Capture the cell that displays the provided text and extract its (x, y) central coordinate. 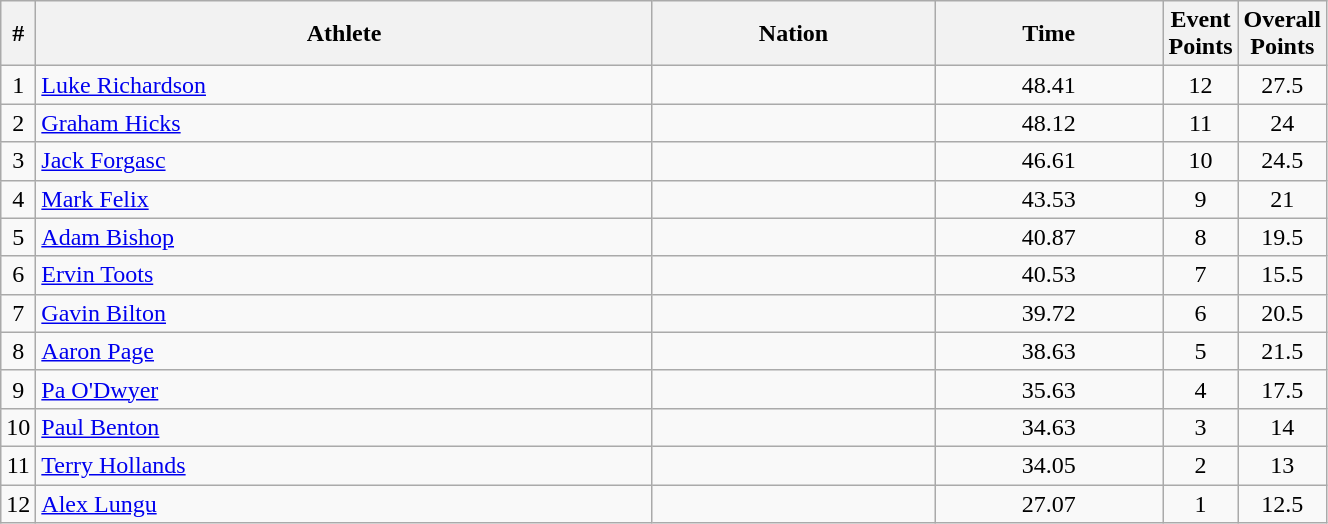
19.5 (1282, 237)
20.5 (1282, 313)
15.5 (1282, 275)
27.07 (1049, 503)
35.63 (1049, 389)
38.63 (1049, 351)
40.87 (1049, 237)
21.5 (1282, 351)
27.5 (1282, 85)
21 (1282, 199)
43.53 (1049, 199)
Ervin Toots (344, 275)
14 (1282, 427)
48.41 (1049, 85)
Adam Bishop (344, 237)
Mark Felix (344, 199)
# (18, 34)
Graham Hicks (344, 123)
Event Points (1200, 34)
24 (1282, 123)
Terry Hollands (344, 465)
Nation (793, 34)
24.5 (1282, 161)
Alex Lungu (344, 503)
17.5 (1282, 389)
Gavin Bilton (344, 313)
Aaron Page (344, 351)
34.05 (1049, 465)
Luke Richardson (344, 85)
Athlete (344, 34)
Overall Points (1282, 34)
48.12 (1049, 123)
Time (1049, 34)
39.72 (1049, 313)
Pa O'Dwyer (344, 389)
Jack Forgasc (344, 161)
40.53 (1049, 275)
Paul Benton (344, 427)
12.5 (1282, 503)
13 (1282, 465)
46.61 (1049, 161)
34.63 (1049, 427)
